Pinpoint the cell where the given text exists, returning its (x, y) midpoint coordinate. 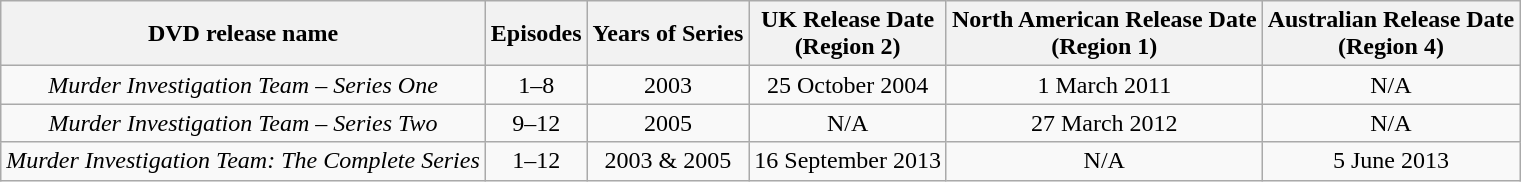
Episodes (536, 34)
1 March 2011 (1104, 85)
Murder Investigation Team: The Complete Series (244, 161)
5 June 2013 (1391, 161)
1–12 (536, 161)
16 September 2013 (848, 161)
2003 & 2005 (668, 161)
2005 (668, 123)
Murder Investigation Team – Series One (244, 85)
Murder Investigation Team – Series Two (244, 123)
9–12 (536, 123)
2003 (668, 85)
UK Release Date(Region 2) (848, 34)
1–8 (536, 85)
27 March 2012 (1104, 123)
North American Release Date(Region 1) (1104, 34)
Years of Series (668, 34)
25 October 2004 (848, 85)
DVD release name (244, 34)
Australian Release Date(Region 4) (1391, 34)
